Detect which cell encompasses the target text, then output its (x, y) center coordinate. 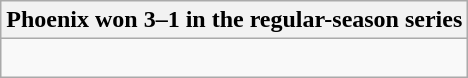
Phoenix won 3–1 in the regular-season series (234, 20)
